For the text-containing cell, return its midpoint in (X, Y) coordinate format. 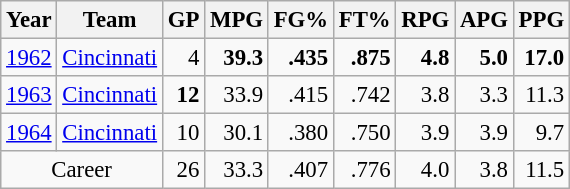
33.9 (237, 95)
1963 (29, 95)
Team (110, 20)
FT% (364, 20)
4 (183, 58)
4.8 (426, 58)
.742 (364, 95)
4.0 (426, 170)
FG% (300, 20)
26 (183, 170)
.435 (300, 58)
Year (29, 20)
.750 (364, 133)
33.3 (237, 170)
MPG (237, 20)
1964 (29, 133)
17.0 (541, 58)
12 (183, 95)
.875 (364, 58)
5.0 (484, 58)
APG (484, 20)
GP (183, 20)
Career (82, 170)
11.5 (541, 170)
.380 (300, 133)
10 (183, 133)
.407 (300, 170)
.415 (300, 95)
RPG (426, 20)
30.1 (237, 133)
PPG (541, 20)
3.3 (484, 95)
.776 (364, 170)
11.3 (541, 95)
39.3 (237, 58)
1962 (29, 58)
9.7 (541, 133)
